Find where the given text appears and provide that cell's center as (x, y) coordinate. 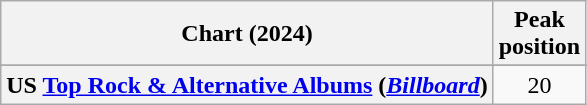
Peakposition (539, 34)
20 (539, 85)
Chart (2024) (247, 34)
US Top Rock & Alternative Albums (Billboard) (247, 85)
